Pinpoint the cell where the given text exists, returning its [x, y] midpoint coordinate. 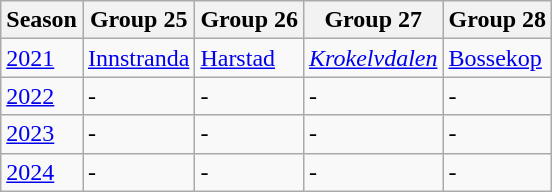
2023 [42, 134]
2022 [42, 96]
Bossekop [498, 58]
Group 27 [374, 20]
Harstad [250, 58]
Season [42, 20]
Group 25 [138, 20]
Krokelvdalen [374, 58]
2024 [42, 172]
Innstranda [138, 58]
2021 [42, 58]
Group 26 [250, 20]
Group 28 [498, 20]
